Capture the cell that displays the provided text and extract its (X, Y) central coordinate. 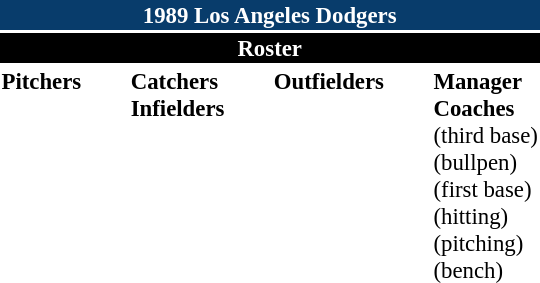
1989 Los Angeles Dodgers (270, 15)
Roster (270, 48)
